Output the (X, Y) coordinate of the center of the cell containing the given text.  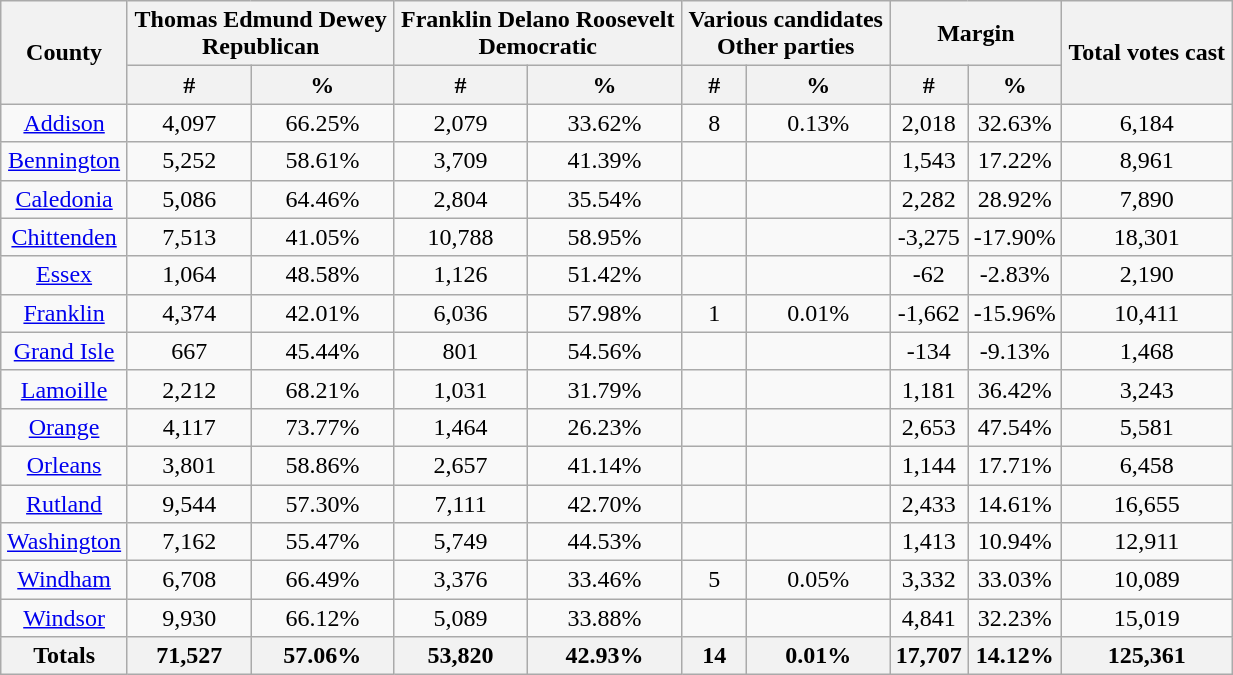
58.95% (604, 237)
12,911 (1147, 542)
Thomas Edmund DeweyRepublican (260, 34)
Grand Isle (64, 351)
-3,275 (929, 237)
36.42% (1015, 389)
7,513 (189, 237)
26.23% (604, 427)
8 (714, 123)
57.98% (604, 313)
10.94% (1015, 542)
7,162 (189, 542)
32.23% (1015, 618)
6,708 (189, 580)
4,117 (189, 427)
14.12% (1015, 656)
0.05% (818, 580)
58.86% (322, 465)
-1,662 (929, 313)
33.46% (604, 580)
3,376 (461, 580)
3,243 (1147, 389)
48.58% (322, 275)
667 (189, 351)
0.13% (818, 123)
2,657 (461, 465)
5,089 (461, 618)
66.49% (322, 580)
17,707 (929, 656)
5,252 (189, 161)
Rutland (64, 503)
2,282 (929, 199)
44.53% (604, 542)
16,655 (1147, 503)
4,374 (189, 313)
1,064 (189, 275)
-15.96% (1015, 313)
Franklin (64, 313)
10,411 (1147, 313)
14 (714, 656)
6,458 (1147, 465)
6,036 (461, 313)
68.21% (322, 389)
66.12% (322, 618)
Bennington (64, 161)
1,413 (929, 542)
125,361 (1147, 656)
7,111 (461, 503)
1,031 (461, 389)
66.25% (322, 123)
58.61% (322, 161)
Essex (64, 275)
5,086 (189, 199)
2,212 (189, 389)
1 (714, 313)
64.46% (322, 199)
8,961 (1147, 161)
-17.90% (1015, 237)
Orleans (64, 465)
Washington (64, 542)
18,301 (1147, 237)
5,581 (1147, 427)
2,804 (461, 199)
14.61% (1015, 503)
41.14% (604, 465)
3,801 (189, 465)
Franklin Delano RooseveltDemocratic (538, 34)
Lamoille (64, 389)
42.93% (604, 656)
Windham (64, 580)
15,019 (1147, 618)
17.22% (1015, 161)
10,788 (461, 237)
2,190 (1147, 275)
2,079 (461, 123)
17.71% (1015, 465)
57.30% (322, 503)
1,468 (1147, 351)
2,018 (929, 123)
6,184 (1147, 123)
57.06% (322, 656)
2,653 (929, 427)
4,097 (189, 123)
-134 (929, 351)
33.62% (604, 123)
42.70% (604, 503)
Chittenden (64, 237)
51.42% (604, 275)
1,464 (461, 427)
73.77% (322, 427)
3,709 (461, 161)
Total votes cast (1147, 52)
-9.13% (1015, 351)
45.44% (322, 351)
County (64, 52)
3,332 (929, 580)
9,930 (189, 618)
Windsor (64, 618)
Orange (64, 427)
53,820 (461, 656)
Addison (64, 123)
33.88% (604, 618)
1,181 (929, 389)
801 (461, 351)
55.47% (322, 542)
1,543 (929, 161)
28.92% (1015, 199)
31.79% (604, 389)
5,749 (461, 542)
47.54% (1015, 427)
1,144 (929, 465)
Caledonia (64, 199)
35.54% (604, 199)
Various candidatesOther parties (786, 34)
9,544 (189, 503)
54.56% (604, 351)
41.39% (604, 161)
2,433 (929, 503)
Margin (976, 34)
71,527 (189, 656)
42.01% (322, 313)
Totals (64, 656)
-62 (929, 275)
32.63% (1015, 123)
33.03% (1015, 580)
4,841 (929, 618)
1,126 (461, 275)
41.05% (322, 237)
-2.83% (1015, 275)
7,890 (1147, 199)
10,089 (1147, 580)
5 (714, 580)
